Pinpoint the cell where the given text exists, returning its [x, y] midpoint coordinate. 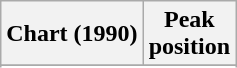
Peak position [189, 34]
Chart (1990) [72, 34]
